Capture the cell that displays the provided text and extract its [X, Y] central coordinate. 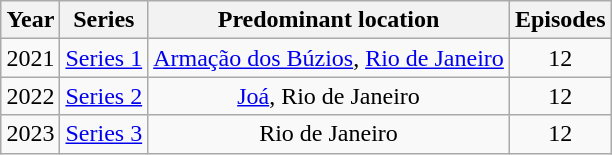
Episodes [560, 20]
2023 [30, 134]
Armação dos Búzios, Rio de Janeiro [329, 58]
Year [30, 20]
Predominant location [329, 20]
Rio de Janeiro [329, 134]
2021 [30, 58]
Series [104, 20]
Series 3 [104, 134]
Series 2 [104, 96]
2022 [30, 96]
Series 1 [104, 58]
Joá, Rio de Janeiro [329, 96]
